Provide the (x, y) coordinate of the cell's center where the given text is located.  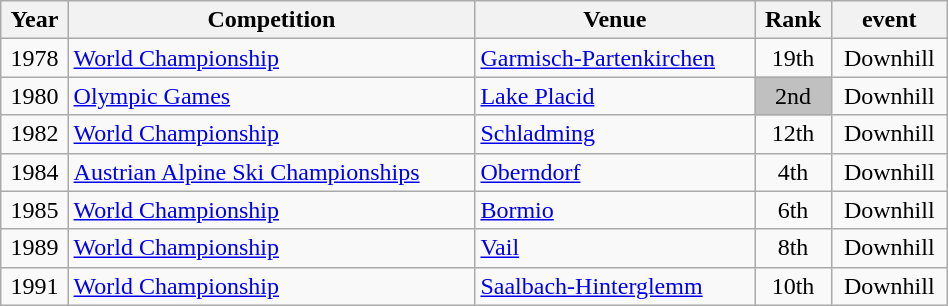
2nd (793, 96)
Year (34, 20)
Venue (615, 20)
6th (793, 210)
1989 (34, 248)
1984 (34, 172)
event (889, 20)
Bormio (615, 210)
Olympic Games (272, 96)
4th (793, 172)
1982 (34, 134)
12th (793, 134)
Competition (272, 20)
19th (793, 58)
8th (793, 248)
1985 (34, 210)
Garmisch-Partenkirchen (615, 58)
10th (793, 286)
Rank (793, 20)
Austrian Alpine Ski Championships (272, 172)
1980 (34, 96)
Vail (615, 248)
Lake Placid (615, 96)
Oberndorf (615, 172)
1978 (34, 58)
Schladming (615, 134)
1991 (34, 286)
Saalbach-Hinterglemm (615, 286)
